Detect which cell encompasses the target text, then output its [X, Y] center coordinate. 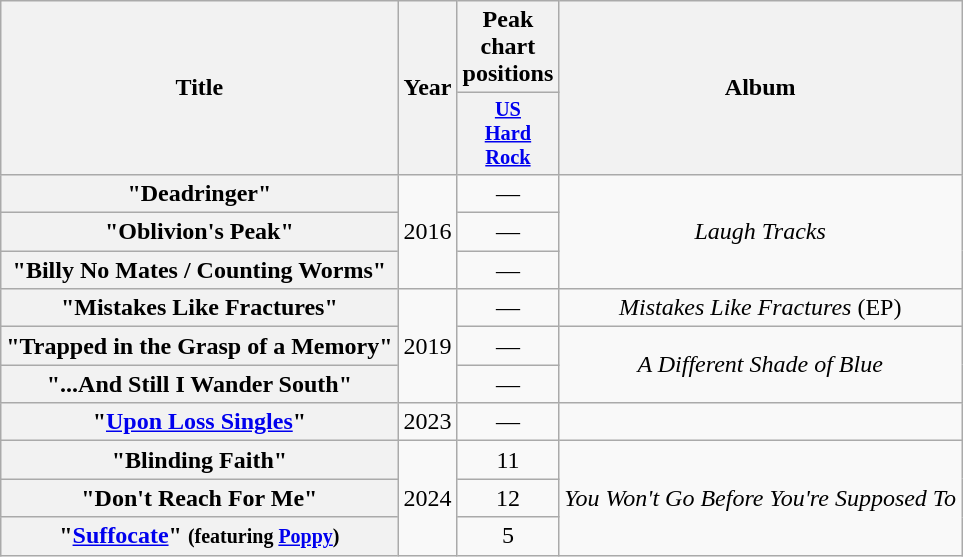
A Different Shade of Blue [760, 365]
Album [760, 88]
"Deadringer" [200, 193]
Peak chart positions [508, 47]
"Billy No Mates / Counting Worms" [200, 270]
"Blinding Faith" [200, 460]
2023 [428, 422]
"Trapped in the Grasp of a Memory" [200, 346]
"Suffocate" (featuring Poppy) [200, 536]
2019 [428, 346]
Laugh Tracks [760, 231]
2016 [428, 231]
12 [508, 498]
5 [508, 536]
USHardRock [508, 134]
Year [428, 88]
"Don't Reach For Me" [200, 498]
You Won't Go Before You're Supposed To [760, 498]
2024 [428, 498]
"...And Still I Wander South" [200, 384]
11 [508, 460]
"Upon Loss Singles" [200, 422]
Mistakes Like Fractures (EP) [760, 308]
"Mistakes Like Fractures" [200, 308]
Title [200, 88]
"Oblivion's Peak" [200, 232]
